From the cell containing the given text, extract its center point as [x, y] coordinate. 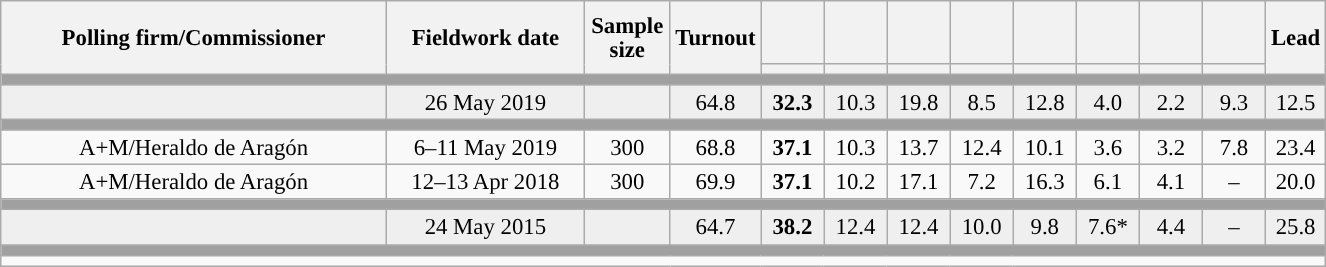
Polling firm/Commissioner [194, 38]
12–13 Apr 2018 [485, 182]
9.3 [1234, 102]
2.2 [1170, 102]
32.3 [792, 102]
25.8 [1296, 228]
7.6* [1108, 228]
3.6 [1108, 148]
9.8 [1044, 228]
23.4 [1296, 148]
Fieldwork date [485, 38]
13.7 [918, 148]
38.2 [792, 228]
69.9 [716, 182]
6–11 May 2019 [485, 148]
3.2 [1170, 148]
4.1 [1170, 182]
20.0 [1296, 182]
68.8 [716, 148]
4.0 [1108, 102]
8.5 [982, 102]
19.8 [918, 102]
26 May 2019 [485, 102]
Sample size [627, 38]
12.5 [1296, 102]
7.2 [982, 182]
6.1 [1108, 182]
64.7 [716, 228]
10.2 [856, 182]
10.0 [982, 228]
Lead [1296, 38]
10.1 [1044, 148]
7.8 [1234, 148]
12.8 [1044, 102]
64.8 [716, 102]
Turnout [716, 38]
17.1 [918, 182]
16.3 [1044, 182]
4.4 [1170, 228]
24 May 2015 [485, 228]
